Determine the [x, y] coordinate at the center of the cell enclosing the given text.  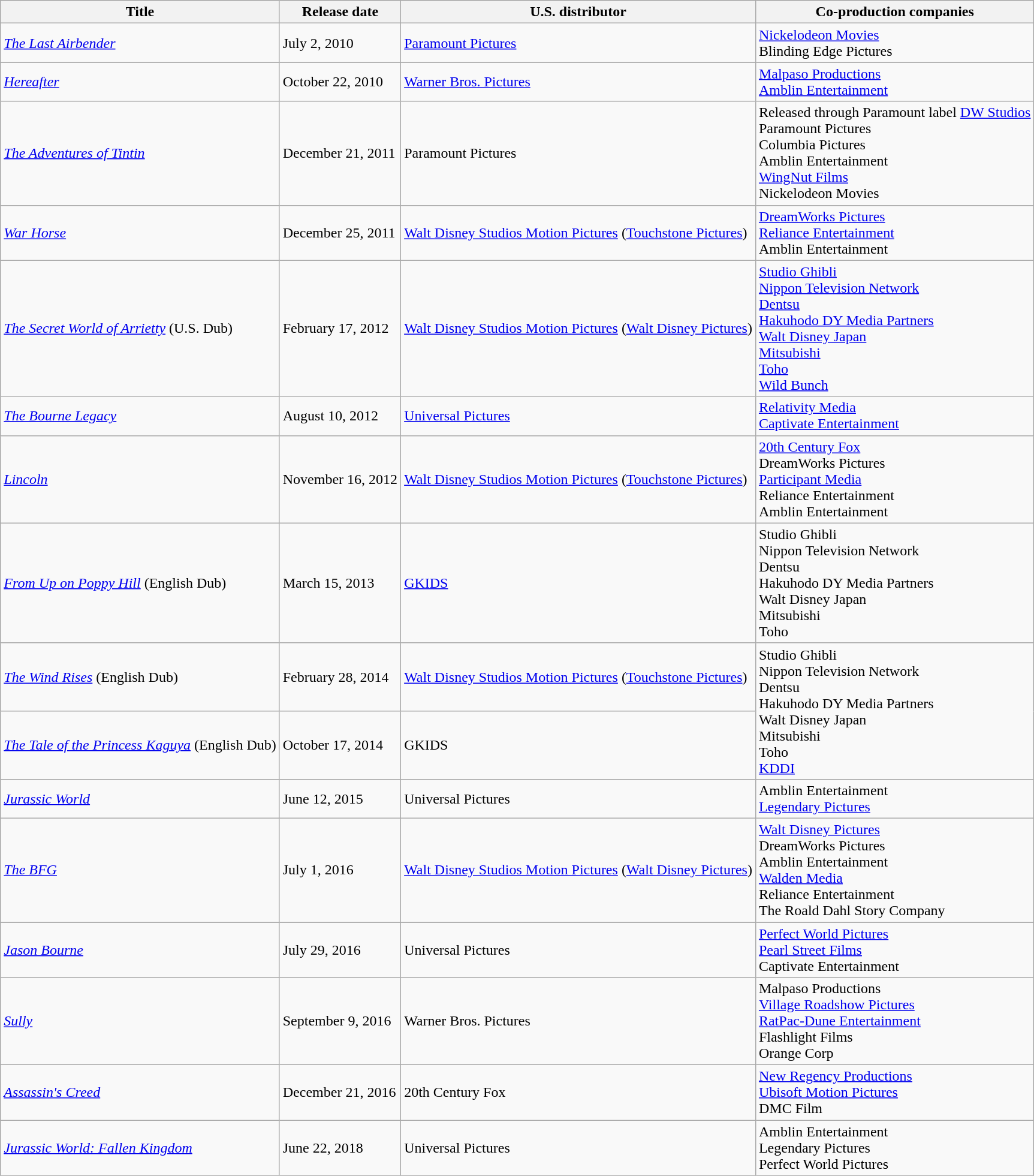
November 16, 2012 [340, 479]
From Up on Poppy Hill (English Dub) [140, 583]
Lincoln [140, 479]
December 25, 2011 [340, 233]
February 17, 2012 [340, 329]
Studio GhibliNippon Television NetworkDentsuHakuhodo DY Media PartnersWalt Disney JapanMitsubishiTohoKDDI [894, 711]
The BFG [140, 870]
The Wind Rises (English Dub) [140, 677]
December 21, 2016 [340, 1093]
Malpaso ProductionsVillage Roadshow PicturesRatPac-Dune EntertainmentFlashlight FilmsOrange Corp [894, 1021]
March 15, 2013 [340, 583]
The Tale of the Princess Kaguya (English Dub) [140, 745]
The Bourne Legacy [140, 416]
Walt Disney PicturesDreamWorks PicturesAmblin EntertainmentWalden MediaReliance EntertainmentThe Roald Dahl Story Company [894, 870]
U.S. distributor [578, 12]
New Regency ProductionsUbisoft Motion PicturesDMC Film [894, 1093]
20th Century Fox [578, 1093]
Studio GhibliNippon Television NetworkDentsuHakuhodo DY Media PartnersWalt Disney JapanMitsubishiTohoWild Bunch [894, 329]
June 22, 2018 [340, 1148]
Jurassic World: Fallen Kingdom [140, 1148]
Released through Paramount label DW StudiosParamount PicturesColumbia PicturesAmblin EntertainmentWingNut FilmsNickelodeon Movies [894, 154]
Amblin EntertainmentLegendary Pictures [894, 799]
Title [140, 12]
February 28, 2014 [340, 677]
December 21, 2011 [340, 154]
June 12, 2015 [340, 799]
Jurassic World [140, 799]
Release date [340, 12]
Co-production companies [894, 12]
Amblin EntertainmentLegendary PicturesPerfect World Pictures [894, 1148]
20th Century FoxDreamWorks PicturesParticipant MediaReliance EntertainmentAmblin Entertainment [894, 479]
Hereafter [140, 82]
Malpaso ProductionsAmblin Entertainment [894, 82]
Studio GhibliNippon Television NetworkDentsuHakuhodo DY Media PartnersWalt Disney JapanMitsubishiToho [894, 583]
September 9, 2016 [340, 1021]
Jason Bourne [140, 950]
Sully [140, 1021]
October 22, 2010 [340, 82]
War Horse [140, 233]
October 17, 2014 [340, 745]
July 1, 2016 [340, 870]
Perfect World PicturesPearl Street FilmsCaptivate Entertainment [894, 950]
The Secret World of Arrietty (U.S. Dub) [140, 329]
Assassin's Creed [140, 1093]
August 10, 2012 [340, 416]
Relativity MediaCaptivate Entertainment [894, 416]
The Last Airbender [140, 43]
The Adventures of Tintin [140, 154]
July 2, 2010 [340, 43]
Nickelodeon MoviesBlinding Edge Pictures [894, 43]
DreamWorks PicturesReliance EntertainmentAmblin Entertainment [894, 233]
July 29, 2016 [340, 950]
